Provide the (x, y) coordinate of the cell's center where the given text is located.  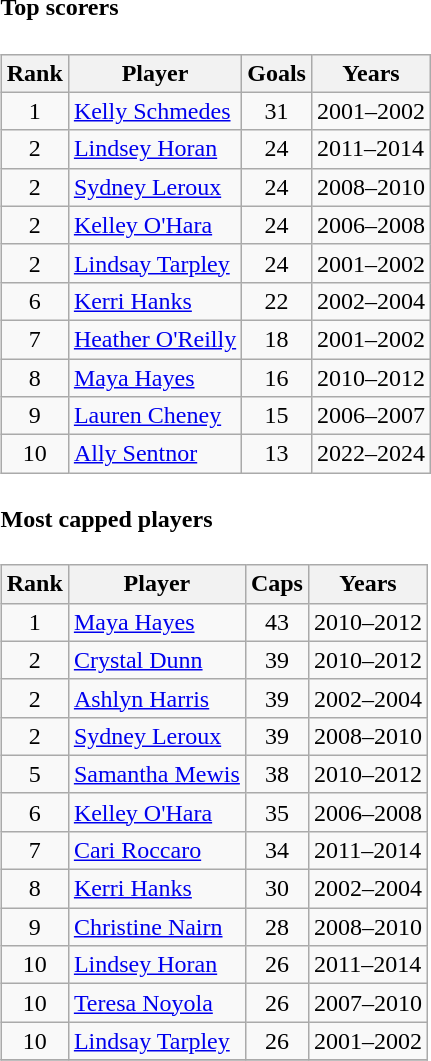
Samantha Mewis (156, 774)
Ashlyn Harris (156, 698)
28 (276, 927)
43 (276, 622)
Goals (277, 73)
Lauren Cheney (154, 416)
Caps (276, 584)
13 (277, 454)
2006–2007 (370, 416)
35 (276, 812)
Cari Roccaro (156, 850)
16 (277, 378)
2007–2010 (368, 1003)
Heather O'Reilly (154, 339)
31 (277, 111)
Kelly Schmedes (154, 111)
15 (277, 416)
18 (277, 339)
22 (277, 301)
34 (276, 850)
38 (276, 774)
Crystal Dunn (156, 660)
2022–2024 (370, 454)
30 (276, 889)
Christine Nairn (156, 927)
Teresa Noyola (156, 1003)
Ally Sentnor (154, 454)
5 (34, 774)
